Scan for the cell matching the given text and deliver its (x, y) coordinate at center. 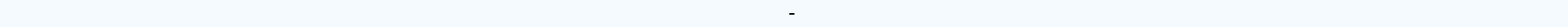
- (791, 12)
